Extract the (X, Y) coordinate from the center of the cell holding the provided text.  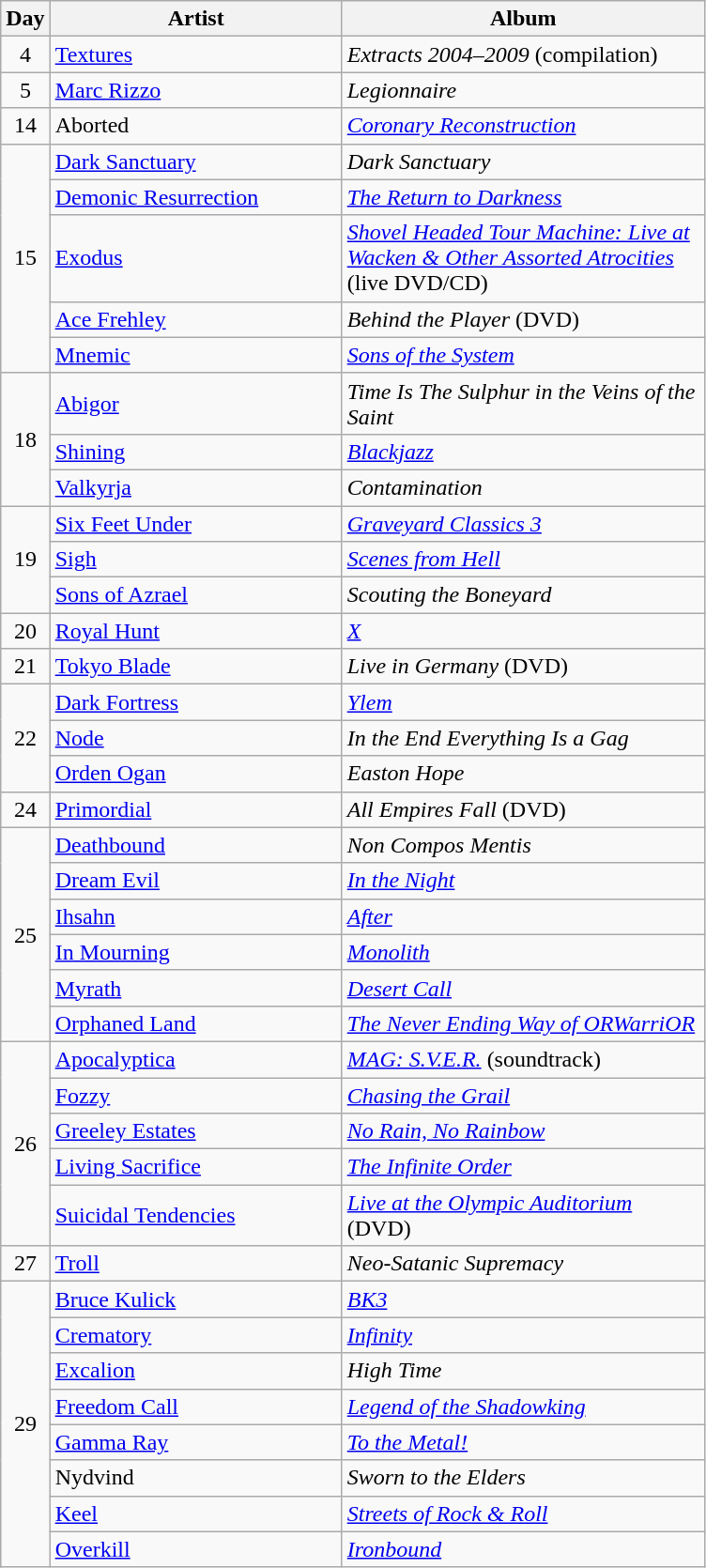
Primordial (195, 809)
High Time (523, 1371)
Streets of Rock & Roll (523, 1514)
Shining (195, 452)
Exodus (195, 258)
Keel (195, 1514)
Orphaned Land (195, 1023)
Contamination (523, 487)
Crematory (195, 1335)
Orden Ogan (195, 774)
Dark Fortress (195, 702)
22 (25, 738)
Shovel Headed Tour Machine: Live at Wacken & Other Assorted Atrocities (live DVD/CD) (523, 258)
Troll (195, 1264)
5 (25, 90)
Day (25, 19)
After (523, 916)
Artist (195, 19)
Ihsahn (195, 916)
14 (25, 126)
24 (25, 809)
Chasing the Grail (523, 1096)
Extracts 2004–2009 (compilation) (523, 54)
Marc Rizzo (195, 90)
Aborted (195, 126)
Myrath (195, 988)
Sons of the System (523, 355)
Blackjazz (523, 452)
27 (25, 1264)
19 (25, 559)
Scouting the Boneyard (523, 595)
Mnemic (195, 355)
Sons of Azrael (195, 595)
Gamma Ray (195, 1442)
Legionnaire (523, 90)
Sigh (195, 560)
Excalion (195, 1371)
Six Feet Under (195, 523)
Greeley Estates (195, 1131)
Nydvind (195, 1478)
Freedom Call (195, 1407)
Suicidal Tendencies (195, 1215)
Non Compos Mentis (523, 845)
Neo-Satanic Supremacy (523, 1264)
20 (25, 631)
Desert Call (523, 988)
Live at the Olympic Auditorium (DVD) (523, 1215)
Demonic Resurrection (195, 197)
X (523, 631)
Royal Hunt (195, 631)
Ace Frehley (195, 319)
MAG: S.V.E.R. (soundtrack) (523, 1059)
Deathbound (195, 845)
Legend of the Shadowking (523, 1407)
Scenes from Hell (523, 560)
Living Sacrifice (195, 1167)
Bruce Kulick (195, 1299)
Fozzy (195, 1096)
4 (25, 54)
The Return to Darkness (523, 197)
Ylem (523, 702)
Tokyo Blade (195, 667)
Overkill (195, 1549)
Sworn to the Elders (523, 1478)
Coronary Reconstruction (523, 126)
Graveyard Classics 3 (523, 523)
The Infinite Order (523, 1167)
Monolith (523, 952)
21 (25, 667)
Infinity (523, 1335)
15 (25, 258)
Ironbound (523, 1549)
Dream Evil (195, 881)
Valkyrja (195, 487)
Live in Germany (DVD) (523, 667)
Node (195, 738)
BK3 (523, 1299)
All Empires Fall (DVD) (523, 809)
The Never Ending Way of ORWarriOR (523, 1023)
Album (523, 19)
Behind the Player (DVD) (523, 319)
In Mourning (195, 952)
In the End Everything Is a Gag (523, 738)
Time Is The Sulphur in the Veins of theSaint (523, 404)
18 (25, 439)
26 (25, 1144)
25 (25, 934)
29 (25, 1424)
Apocalyptica (195, 1059)
To the Metal! (523, 1442)
Textures (195, 54)
Easton Hope (523, 774)
No Rain, No Rainbow (523, 1131)
Abigor (195, 404)
In the Night (523, 881)
